From the cell containing the given text, extract its center point as [x, y] coordinate. 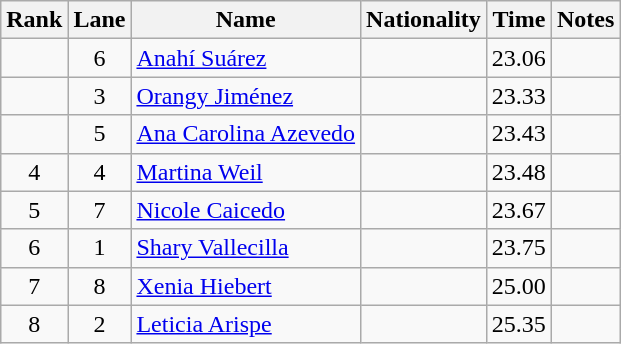
23.75 [518, 248]
Rank [34, 20]
1 [100, 248]
2 [100, 324]
23.33 [518, 96]
25.35 [518, 324]
Nicole Caicedo [246, 210]
23.06 [518, 58]
23.43 [518, 134]
Martina Weil [246, 172]
Nationality [424, 20]
3 [100, 96]
25.00 [518, 286]
Orangy Jiménez [246, 96]
Xenia Hiebert [246, 286]
Time [518, 20]
23.67 [518, 210]
Name [246, 20]
Shary Vallecilla [246, 248]
Notes [585, 20]
Lane [100, 20]
Ana Carolina Azevedo [246, 134]
Leticia Arispe [246, 324]
Anahí Suárez [246, 58]
23.48 [518, 172]
